Return the (X, Y) coordinate for the center point of the cell that contains the specified text.  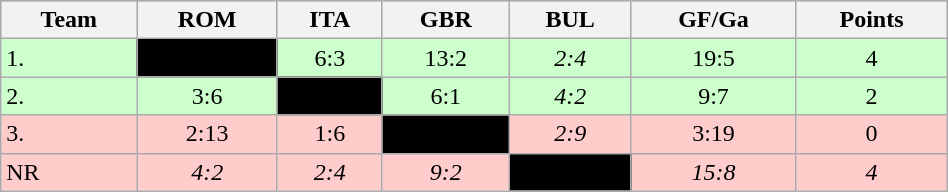
ROM (208, 20)
3:6 (208, 96)
3:19 (714, 134)
6:1 (446, 96)
19:5 (714, 58)
GBR (446, 20)
9:7 (714, 96)
1:6 (330, 134)
1. (69, 58)
15:8 (714, 172)
6:3 (330, 58)
BUL (570, 20)
Team (69, 20)
2:9 (570, 134)
2:13 (208, 134)
ITA (330, 20)
13:2 (446, 58)
0 (872, 134)
GF/Ga (714, 20)
9:2 (446, 172)
2. (69, 96)
3. (69, 134)
NR (69, 172)
Points (872, 20)
2 (872, 96)
